Output the (x, y) coordinate of the center of the cell containing the given text.  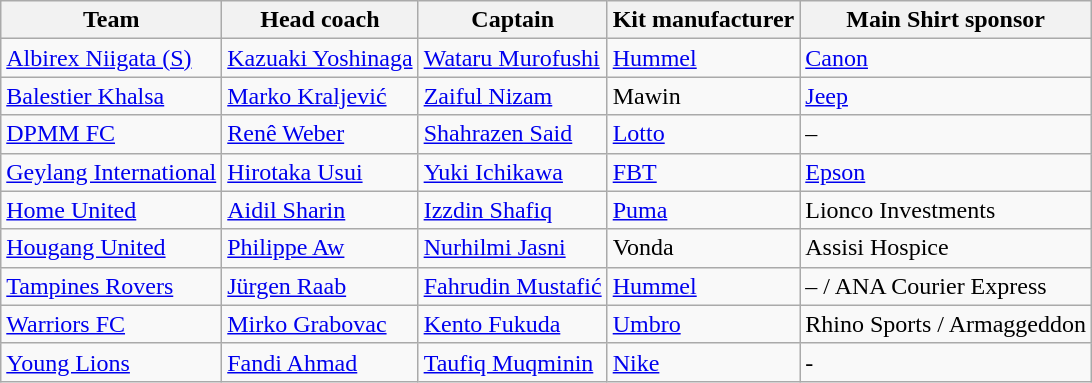
Izzdin Shafiq (512, 210)
Epson (946, 172)
– / ANA Courier Express (946, 286)
Main Shirt sponsor (946, 20)
Puma (704, 210)
Marko Kraljević (320, 96)
Kento Fukuda (512, 324)
Fahrudin Mustafić (512, 286)
Mirko Grabovac (320, 324)
Vonda (704, 248)
Young Lions (112, 362)
Philippe Aw (320, 248)
Warriors FC (112, 324)
Aidil Sharin (320, 210)
Lionco Investments (946, 210)
Jeep (946, 96)
Canon (946, 58)
Wataru Murofushi (512, 58)
Balestier Khalsa (112, 96)
Kazuaki Yoshinaga (320, 58)
Captain (512, 20)
Kit manufacturer (704, 20)
- (946, 362)
Jürgen Raab (320, 286)
Nike (704, 362)
Shahrazen Said (512, 134)
Yuki Ichikawa (512, 172)
DPMM FC (112, 134)
Fandi Ahmad (320, 362)
Tampines Rovers (112, 286)
Rhino Sports / Armaggeddon (946, 324)
Albirex Niigata (S) (112, 58)
Umbro (704, 324)
Taufiq Muqminin (512, 362)
Head coach (320, 20)
Lotto (704, 134)
– (946, 134)
Team (112, 20)
Assisi Hospice (946, 248)
Zaiful Nizam (512, 96)
Mawin (704, 96)
Hougang United (112, 248)
Hirotaka Usui (320, 172)
Renê Weber (320, 134)
Nurhilmi Jasni (512, 248)
Home United (112, 210)
FBT (704, 172)
Geylang International (112, 172)
